Locate the cell with the specified text and output its [x, y] center coordinate. 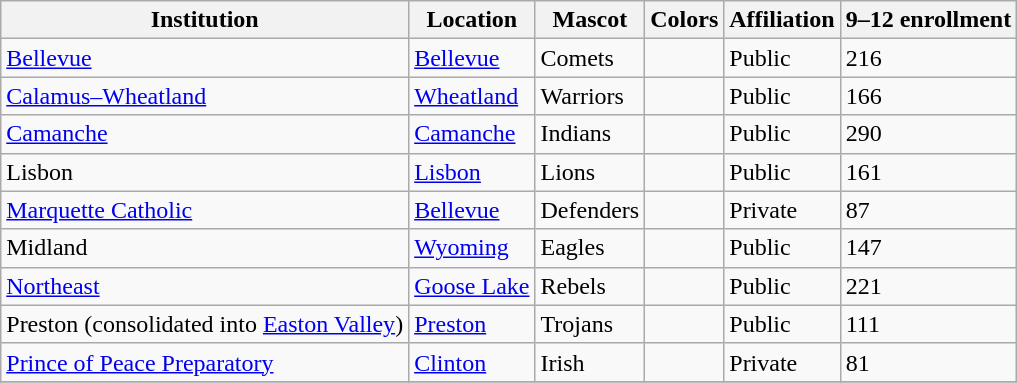
Indians [590, 134]
166 [928, 96]
147 [928, 248]
Comets [590, 58]
Wheatland [472, 96]
9–12 enrollment [928, 20]
Eagles [590, 248]
Affiliation [782, 20]
Clinton [472, 362]
Location [472, 20]
Goose Lake [472, 286]
290 [928, 134]
Warriors [590, 96]
87 [928, 210]
Rebels [590, 286]
Northeast [205, 286]
Institution [205, 20]
Preston (consolidated into Easton Valley) [205, 324]
Calamus–Wheatland [205, 96]
Defenders [590, 210]
Marquette Catholic [205, 210]
Colors [684, 20]
Lions [590, 172]
Mascot [590, 20]
161 [928, 172]
221 [928, 286]
81 [928, 362]
Midland [205, 248]
Preston [472, 324]
Wyoming [472, 248]
216 [928, 58]
Irish [590, 362]
111 [928, 324]
Trojans [590, 324]
Prince of Peace Preparatory [205, 362]
